Determine the [X, Y] coordinate at the center of the cell enclosing the given text.  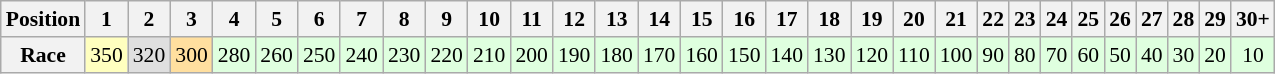
6 [320, 19]
200 [532, 55]
1 [106, 19]
9 [446, 19]
120 [872, 55]
25 [1088, 19]
350 [106, 55]
23 [1025, 19]
Position [43, 19]
30 [1184, 55]
29 [1215, 19]
160 [702, 55]
300 [192, 55]
80 [1025, 55]
100 [956, 55]
26 [1120, 19]
2 [150, 19]
40 [1152, 55]
8 [404, 19]
14 [660, 19]
5 [276, 19]
110 [914, 55]
27 [1152, 19]
24 [1057, 19]
130 [830, 55]
210 [490, 55]
4 [234, 19]
230 [404, 55]
250 [320, 55]
3 [192, 19]
220 [446, 55]
7 [362, 19]
150 [744, 55]
320 [150, 55]
11 [532, 19]
180 [616, 55]
28 [1184, 19]
16 [744, 19]
60 [1088, 55]
12 [574, 19]
Race [43, 55]
260 [276, 55]
50 [1120, 55]
90 [993, 55]
17 [786, 19]
13 [616, 19]
140 [786, 55]
170 [660, 55]
15 [702, 19]
240 [362, 55]
18 [830, 19]
22 [993, 19]
19 [872, 19]
21 [956, 19]
280 [234, 55]
190 [574, 55]
70 [1057, 55]
30+ [1253, 19]
